Provide the [X, Y] coordinate of the cell's center where the given text is located.  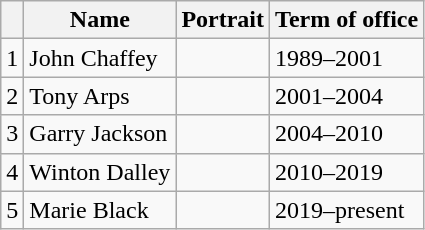
1 [12, 58]
2004–2010 [347, 134]
Tony Arps [100, 96]
4 [12, 172]
Term of office [347, 20]
Garry Jackson [100, 134]
2010–2019 [347, 172]
3 [12, 134]
Winton Dalley [100, 172]
2001–2004 [347, 96]
5 [12, 210]
2 [12, 96]
Portrait [223, 20]
1989–2001 [347, 58]
John Chaffey [100, 58]
2019–present [347, 210]
Name [100, 20]
Marie Black [100, 210]
